Provide the [x, y] coordinate of the cell's center where the given text is located.  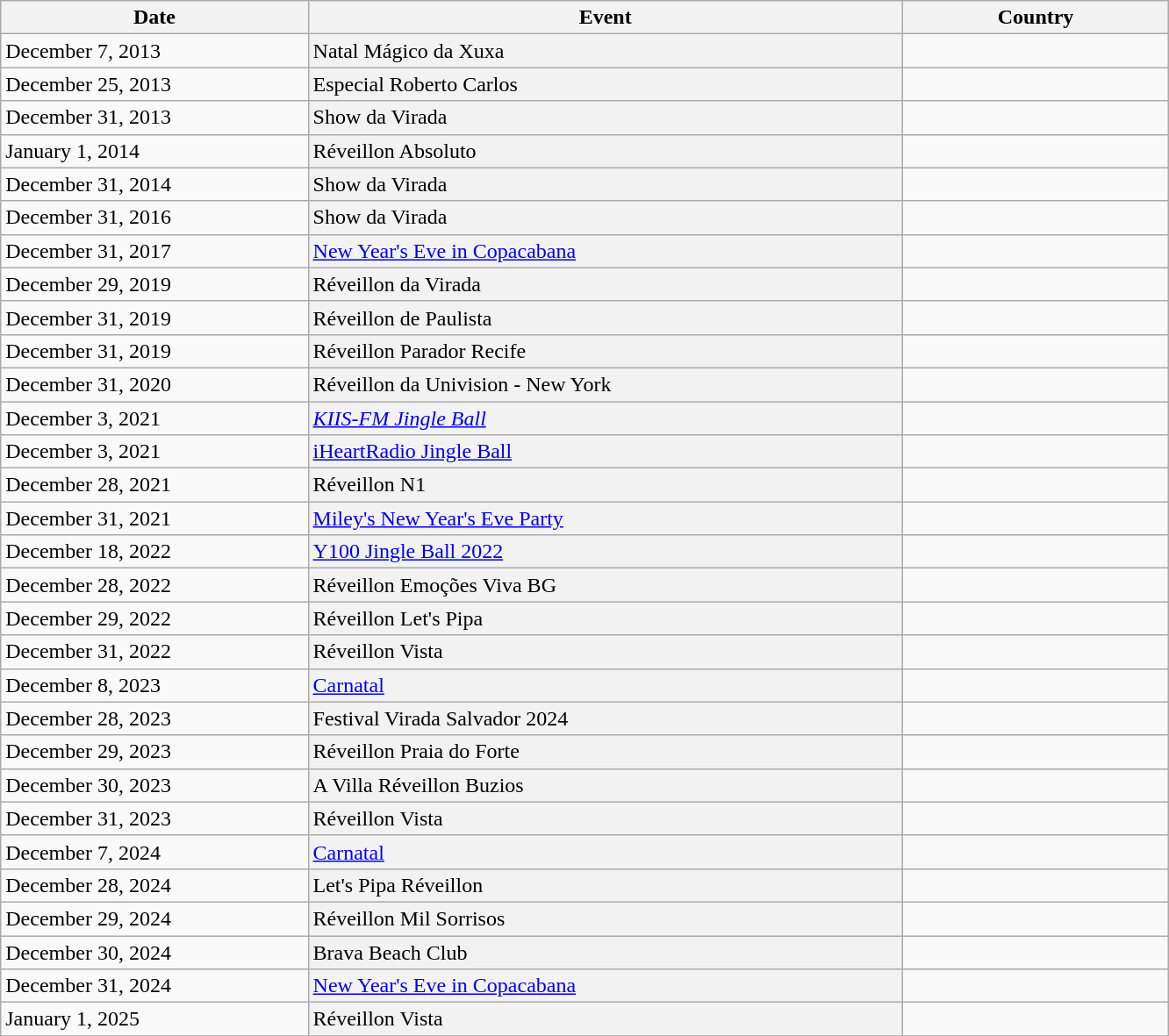
December 28, 2022 [154, 585]
December 30, 2024 [154, 952]
December 25, 2013 [154, 84]
Natal Mágico da Xuxa [606, 51]
December 29, 2019 [154, 284]
Event [606, 18]
January 1, 2014 [154, 151]
Brava Beach Club [606, 952]
December 31, 2013 [154, 118]
December 31, 2022 [154, 652]
December 31, 2024 [154, 986]
Country [1036, 18]
December 7, 2013 [154, 51]
Réveillon Praia do Forte [606, 752]
Réveillon Parador Recife [606, 351]
Réveillon Absoluto [606, 151]
December 8, 2023 [154, 685]
December 29, 2024 [154, 918]
December 29, 2022 [154, 618]
Réveillon N1 [606, 485]
Date [154, 18]
Let's Pipa Réveillon [606, 885]
iHeartRadio Jingle Ball [606, 452]
Réveillon da Univision - New York [606, 384]
December 18, 2022 [154, 552]
December 28, 2023 [154, 718]
December 28, 2024 [154, 885]
Festival Virada Salvador 2024 [606, 718]
Especial Roberto Carlos [606, 84]
Réveillon Let's Pipa [606, 618]
Miley's New Year's Eve Party [606, 518]
December 30, 2023 [154, 785]
December 7, 2024 [154, 852]
December 31, 2016 [154, 218]
Y100 Jingle Ball 2022 [606, 552]
Réveillon Mil Sorrisos [606, 918]
Réveillon Emoções Viva BG [606, 585]
December 28, 2021 [154, 485]
Réveillon de Paulista [606, 318]
Réveillon da Virada [606, 284]
KIIS-FM Jingle Ball [606, 418]
December 31, 2023 [154, 818]
A Villa Réveillon Buzios [606, 785]
December 31, 2017 [154, 251]
December 31, 2020 [154, 384]
January 1, 2025 [154, 1019]
December 29, 2023 [154, 752]
December 31, 2021 [154, 518]
December 31, 2014 [154, 184]
